Determine the (x, y) coordinate at the center of the cell enclosing the given text.  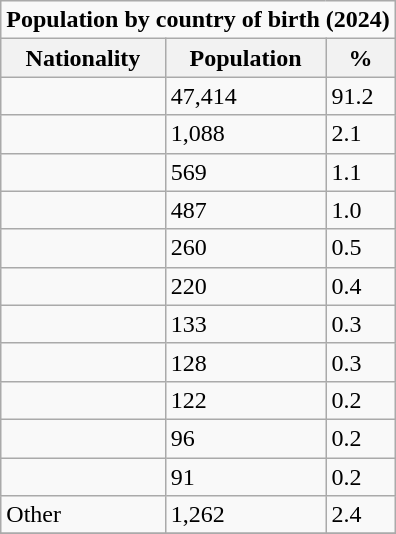
Population (246, 58)
91.2 (360, 96)
Other (83, 515)
133 (246, 324)
487 (246, 210)
0.4 (360, 286)
122 (246, 400)
1,088 (246, 134)
128 (246, 362)
1,262 (246, 515)
0.5 (360, 248)
2.4 (360, 515)
220 (246, 286)
260 (246, 248)
1.0 (360, 210)
2.1 (360, 134)
1.1 (360, 172)
Population by country of birth (2024) (198, 20)
91 (246, 477)
47,414 (246, 96)
% (360, 58)
Nationality (83, 58)
569 (246, 172)
96 (246, 438)
